Capture the cell that displays the provided text and extract its (x, y) central coordinate. 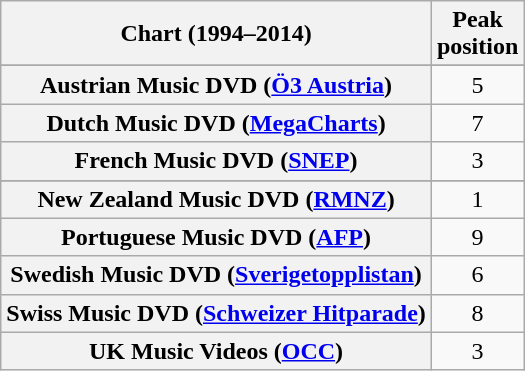
Swedish Music DVD (Sverigetopplistan) (216, 275)
Chart (1994–2014) (216, 34)
8 (477, 313)
French Music DVD (SNEP) (216, 161)
Peakposition (477, 34)
9 (477, 237)
Swiss Music DVD (Schweizer Hitparade) (216, 313)
Dutch Music DVD (MegaCharts) (216, 123)
UK Music Videos (OCC) (216, 351)
6 (477, 275)
New Zealand Music DVD (RMNZ) (216, 199)
Portuguese Music DVD (AFP) (216, 237)
5 (477, 85)
Austrian Music DVD (Ö3 Austria) (216, 85)
1 (477, 199)
7 (477, 123)
